Locate the cell with the specified text and output its [x, y] center coordinate. 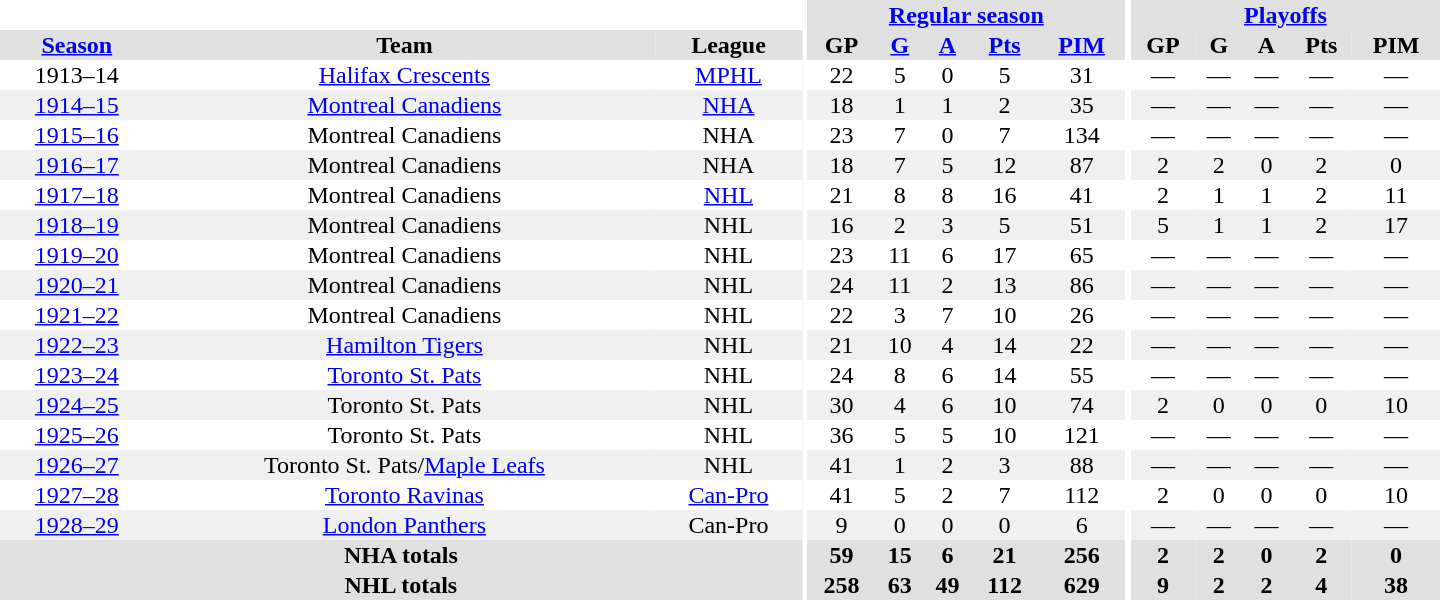
1925–26 [77, 435]
1919–20 [77, 255]
Toronto Ravinas [405, 495]
13 [1004, 285]
1915–16 [77, 135]
1920–21 [77, 285]
NHA totals [401, 555]
London Panthers [405, 525]
Regular season [966, 15]
Halifax Crescents [405, 75]
1913–14 [77, 75]
Playoffs [1286, 15]
Hamilton Tigers [405, 345]
36 [842, 435]
63 [900, 585]
Season [77, 45]
49 [948, 585]
38 [1396, 585]
1918–19 [77, 225]
1923–24 [77, 375]
87 [1082, 165]
1928–29 [77, 525]
MPHL [728, 75]
35 [1082, 105]
League [728, 45]
Team [405, 45]
134 [1082, 135]
629 [1082, 585]
1916–17 [77, 165]
86 [1082, 285]
12 [1004, 165]
1927–28 [77, 495]
256 [1082, 555]
1926–27 [77, 465]
74 [1082, 405]
1924–25 [77, 405]
15 [900, 555]
30 [842, 405]
258 [842, 585]
NHL totals [401, 585]
121 [1082, 435]
31 [1082, 75]
59 [842, 555]
55 [1082, 375]
1921–22 [77, 315]
1922–23 [77, 345]
Toronto St. Pats/Maple Leafs [405, 465]
1917–18 [77, 195]
1914–15 [77, 105]
88 [1082, 465]
51 [1082, 225]
26 [1082, 315]
65 [1082, 255]
